Search for the cell housing the specified text and yield its (x, y) center coordinate. 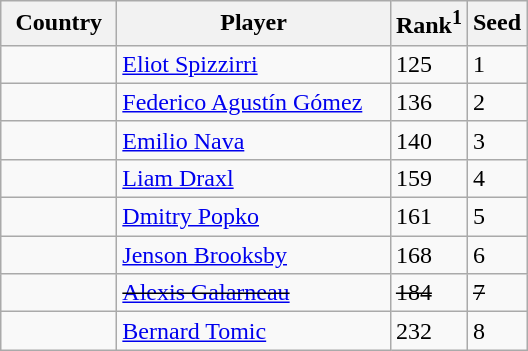
Alexis Galarneau (254, 293)
Seed (496, 24)
125 (428, 64)
1 (496, 64)
184 (428, 293)
Jenson Brooksby (254, 255)
Player (254, 24)
161 (428, 217)
8 (496, 331)
2 (496, 102)
168 (428, 255)
Dmitry Popko (254, 217)
5 (496, 217)
232 (428, 331)
Emilio Nava (254, 140)
140 (428, 140)
159 (428, 178)
4 (496, 178)
Bernard Tomic (254, 331)
Eliot Spizzirri (254, 64)
136 (428, 102)
Rank1 (428, 24)
7 (496, 293)
Liam Draxl (254, 178)
Federico Agustín Gómez (254, 102)
6 (496, 255)
Country (59, 24)
3 (496, 140)
